Detect which cell encompasses the target text, then output its (X, Y) center coordinate. 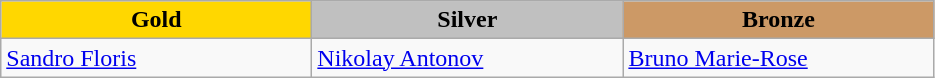
Sandro Floris (156, 58)
Nikolay Antonov (468, 58)
Bronze (778, 20)
Gold (156, 20)
Silver (468, 20)
Bruno Marie-Rose (778, 58)
